Identify which cell holds the provided text, then report its [x, y] central coordinate. 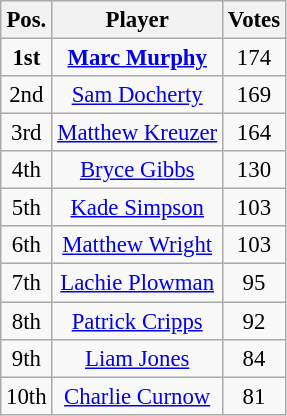
130 [254, 170]
4th [26, 170]
174 [254, 58]
Liam Jones [138, 358]
Marc Murphy [138, 58]
8th [26, 321]
Patrick Cripps [138, 321]
3rd [26, 133]
6th [26, 245]
Bryce Gibbs [138, 170]
1st [26, 58]
Pos. [26, 20]
7th [26, 283]
Player [138, 20]
Sam Docherty [138, 95]
95 [254, 283]
81 [254, 396]
169 [254, 95]
Charlie Curnow [138, 396]
Matthew Kreuzer [138, 133]
9th [26, 358]
84 [254, 358]
164 [254, 133]
Votes [254, 20]
Kade Simpson [138, 208]
2nd [26, 95]
Lachie Plowman [138, 283]
Matthew Wright [138, 245]
5th [26, 208]
10th [26, 396]
92 [254, 321]
